Pinpoint the cell where the given text exists, returning its (X, Y) midpoint coordinate. 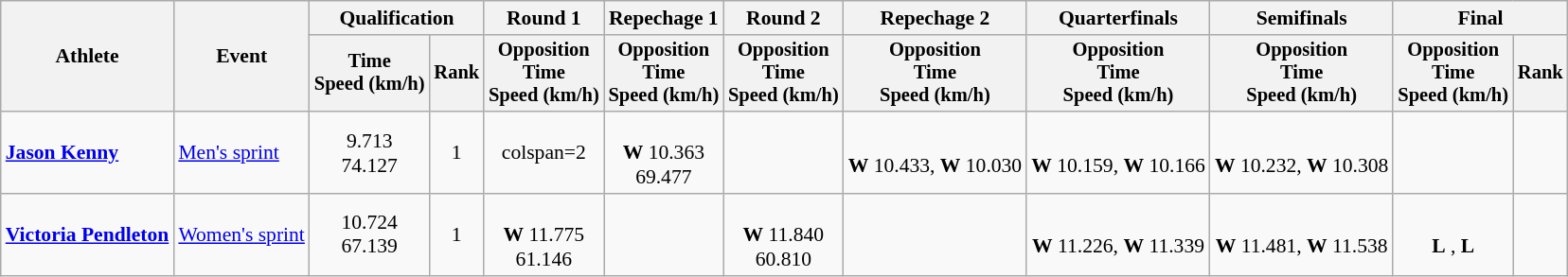
colspan=2 (543, 153)
W 10.159, W 10.166 (1118, 153)
Jason Kenny (87, 153)
L , L (1452, 234)
Quarterfinals (1118, 18)
W 11.77561.146 (543, 234)
Women's sprint (241, 234)
W 11.481, W 11.538 (1302, 234)
Men's sprint (241, 153)
Event (241, 57)
W 10.232, W 10.308 (1302, 153)
Victoria Pendleton (87, 234)
10.724 67.139 (369, 234)
Round 1 (543, 18)
Repechage 2 (935, 18)
Qualification (397, 18)
W 10.433, W 10.030 (935, 153)
TimeSpeed (km/h) (369, 74)
W 11.226, W 11.339 (1118, 234)
Final (1480, 18)
Athlete (87, 57)
Round 2 (784, 18)
W 10.36369.477 (665, 153)
Repechage 1 (665, 18)
W 11.840 60.810 (784, 234)
Semifinals (1302, 18)
9.713 74.127 (369, 153)
